Determine the (X, Y) coordinate at the center of the cell enclosing the given text.  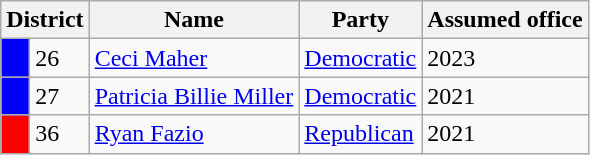
Assumed office (505, 20)
Ceci Maher (194, 58)
Republican (360, 134)
Ryan Fazio (194, 134)
2023 (505, 58)
27 (60, 96)
26 (60, 58)
Patricia Billie Miller (194, 96)
Name (194, 20)
36 (60, 134)
District (45, 20)
Party (360, 20)
